Identify which cell holds the provided text, then report its (X, Y) central coordinate. 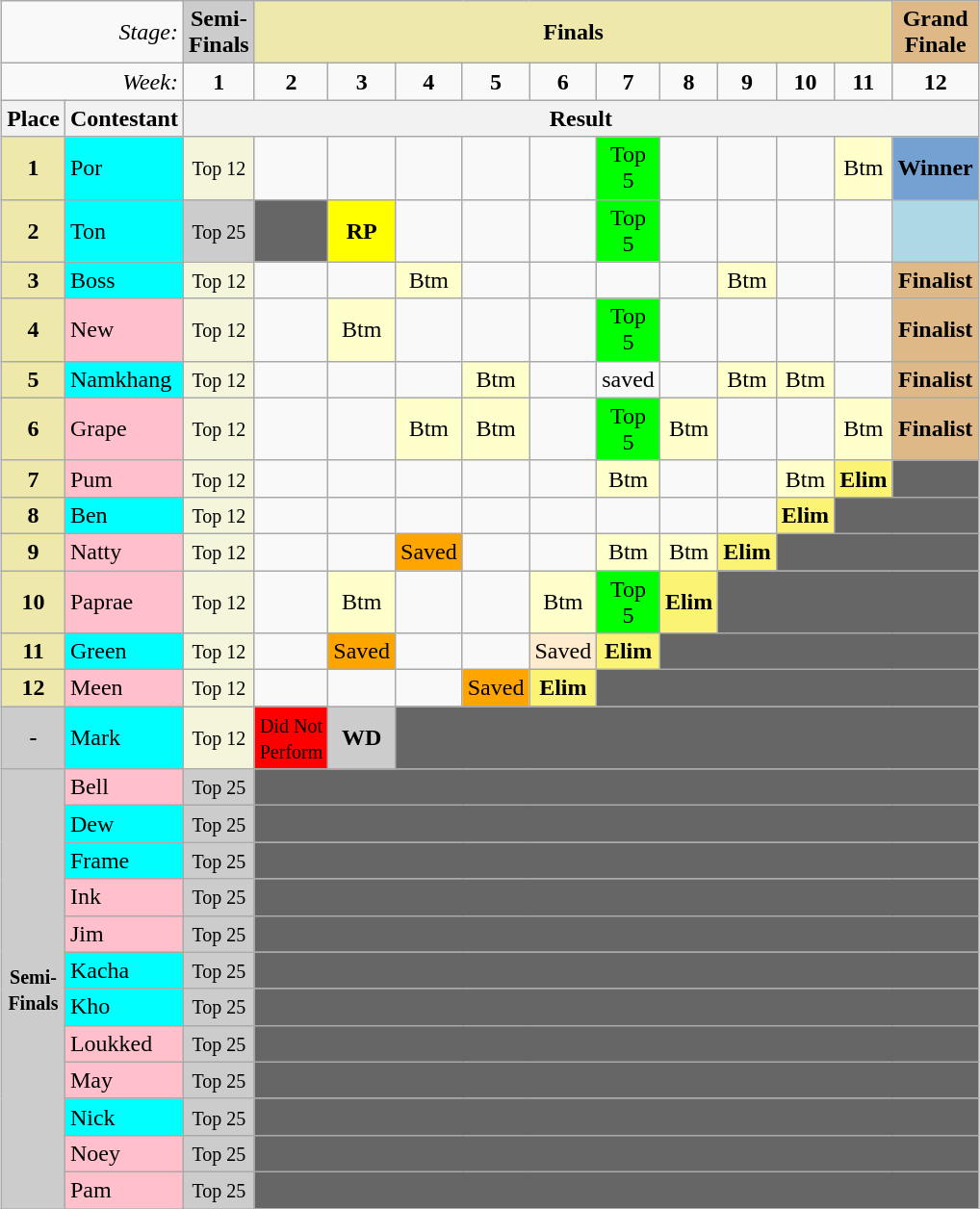
May (123, 1080)
Place (34, 118)
Bell (123, 787)
Contestant (123, 118)
Pum (123, 478)
saved (629, 379)
Ink (123, 897)
Pam (123, 1190)
Green (123, 652)
Result (580, 118)
Finals (574, 33)
Loukked (123, 1043)
Did Not Perform (291, 737)
Mark (123, 737)
Natty (123, 552)
Winner (936, 167)
- (34, 737)
Por (123, 167)
Grape (123, 429)
New (123, 329)
Noey (123, 1153)
Paprae (123, 601)
Kacha (123, 970)
Jim (123, 934)
Stage: (92, 33)
Ton (123, 231)
Namkhang (123, 379)
Grand Finale (936, 33)
Boss (123, 280)
WD (362, 737)
Kho (123, 1007)
Ben (123, 515)
Nick (123, 1117)
Meen (123, 688)
Dew (123, 824)
Week: (92, 82)
RP (362, 231)
Frame (123, 861)
